Pinpoint the cell where the given text exists, returning its (x, y) midpoint coordinate. 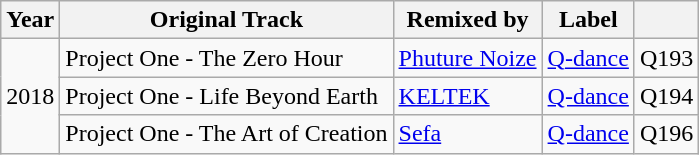
Project One - The Zero Hour (226, 58)
Year (30, 20)
Label (588, 20)
Original Track (226, 20)
Q196 (666, 134)
2018 (30, 96)
KELTEK (468, 96)
Project One - Life Beyond Earth (226, 96)
Q194 (666, 96)
Project One - The Art of Creation (226, 134)
Q193 (666, 58)
Remixed by (468, 20)
Phuture Noize (468, 58)
Sefa (468, 134)
